Output the (x, y) coordinate of the center of the cell containing the given text.  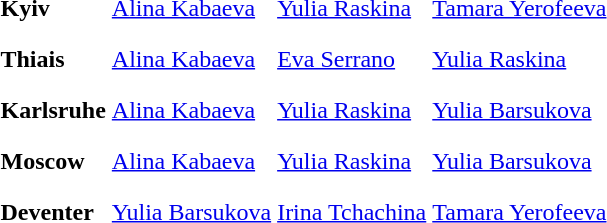
Eva Serrano (352, 59)
